Output the [X, Y] coordinate of the center of the cell containing the given text.  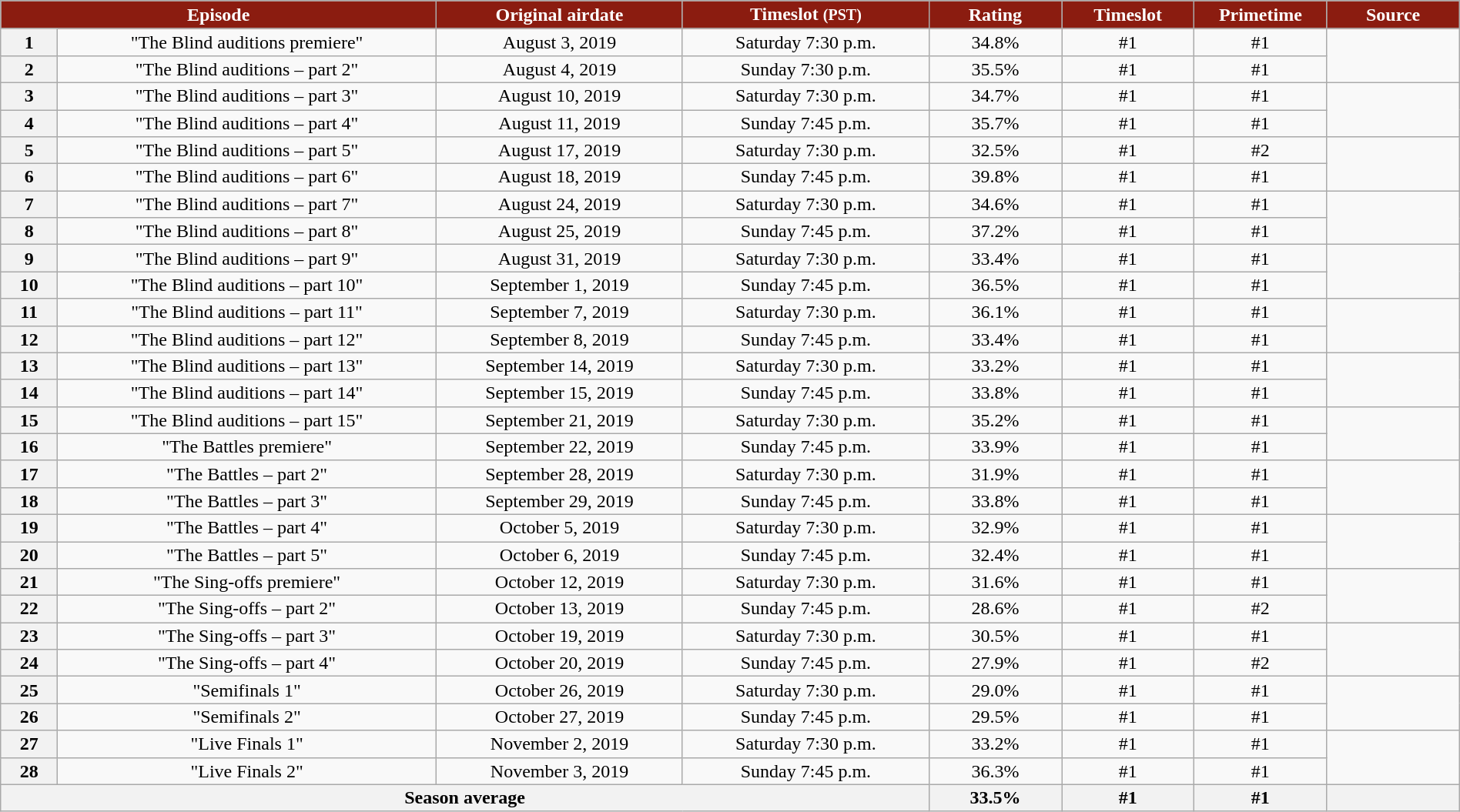
4 [29, 123]
Timeslot [1128, 15]
"The Blind auditions – part 6" [247, 177]
25 [29, 690]
"Semifinals 2" [247, 717]
28.6% [995, 610]
August 10, 2019 [560, 95]
September 7, 2019 [560, 312]
November 3, 2019 [560, 771]
24 [29, 663]
16 [29, 446]
17 [29, 474]
20 [29, 556]
Timeslot (PST) [805, 15]
Original airdate [560, 15]
30.5% [995, 636]
August 17, 2019 [560, 151]
35.5% [995, 69]
October 26, 2019 [560, 690]
3 [29, 95]
"The Blind auditions – part 9" [247, 259]
32.9% [995, 528]
November 2, 2019 [560, 743]
Episode [219, 15]
29.0% [995, 690]
Primetime [1261, 15]
September 14, 2019 [560, 366]
"The Blind auditions – part 11" [247, 312]
August 31, 2019 [560, 259]
September 29, 2019 [560, 500]
5 [29, 151]
26 [29, 717]
"The Sing-offs – part 4" [247, 663]
"Live Finals 1" [247, 743]
36.3% [995, 771]
"The Blind auditions – part 12" [247, 339]
37.2% [995, 231]
August 3, 2019 [560, 42]
10 [29, 285]
Sunday 7:30 p.m. [805, 69]
October 19, 2019 [560, 636]
September 1, 2019 [560, 285]
"The Sing-offs – part 2" [247, 610]
"The Battles – part 4" [247, 528]
Season average [465, 797]
33.5% [995, 797]
"The Blind auditions – part 13" [247, 366]
August 18, 2019 [560, 177]
19 [29, 528]
"The Battles – part 2" [247, 474]
36.5% [995, 285]
August 4, 2019 [560, 69]
"The Sing-offs – part 3" [247, 636]
23 [29, 636]
29.5% [995, 717]
"Live Finals 2" [247, 771]
32.4% [995, 556]
September 15, 2019 [560, 393]
31.9% [995, 474]
35.7% [995, 123]
15 [29, 420]
October 6, 2019 [560, 556]
1 [29, 42]
9 [29, 259]
35.2% [995, 420]
2 [29, 69]
8 [29, 231]
October 20, 2019 [560, 663]
October 13, 2019 [560, 610]
August 11, 2019 [560, 123]
31.6% [995, 582]
32.5% [995, 151]
39.8% [995, 177]
"The Sing-offs premiere" [247, 582]
October 27, 2019 [560, 717]
"The Blind auditions – part 5" [247, 151]
September 22, 2019 [560, 446]
August 24, 2019 [560, 205]
13 [29, 366]
"The Battles – part 3" [247, 500]
"The Blind auditions – part 3" [247, 95]
11 [29, 312]
12 [29, 339]
October 5, 2019 [560, 528]
"The Blind auditions – part 14" [247, 393]
"The Blind auditions – part 10" [247, 285]
21 [29, 582]
6 [29, 177]
36.1% [995, 312]
"Semifinals 1" [247, 690]
September 21, 2019 [560, 420]
7 [29, 205]
14 [29, 393]
Rating [995, 15]
"The Blind auditions – part 2" [247, 69]
28 [29, 771]
"The Battles premiere" [247, 446]
August 25, 2019 [560, 231]
October 12, 2019 [560, 582]
33.9% [995, 446]
22 [29, 610]
September 8, 2019 [560, 339]
34.7% [995, 95]
September 28, 2019 [560, 474]
27.9% [995, 663]
Source [1393, 15]
27 [29, 743]
"The Blind auditions premiere" [247, 42]
"The Blind auditions – part 4" [247, 123]
34.6% [995, 205]
18 [29, 500]
34.8% [995, 42]
"The Battles – part 5" [247, 556]
"The Blind auditions – part 8" [247, 231]
"The Blind auditions – part 15" [247, 420]
"The Blind auditions – part 7" [247, 205]
